Scan for the cell matching the given text and deliver its (x, y) coordinate at center. 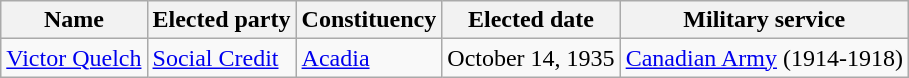
Canadian Army (1914-1918) (764, 58)
Name (74, 20)
Elected date (531, 20)
Elected party (222, 20)
Military service (764, 20)
Social Credit (222, 58)
Acadia (369, 58)
October 14, 1935 (531, 58)
Constituency (369, 20)
Victor Quelch (74, 58)
